Search for the cell housing the specified text and yield its (x, y) center coordinate. 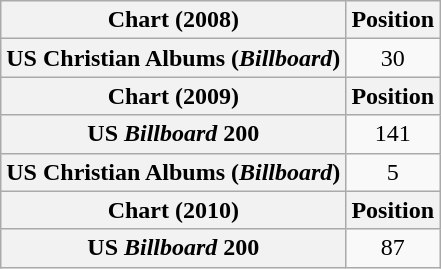
87 (393, 248)
Chart (2010) (174, 210)
30 (393, 58)
5 (393, 172)
Chart (2008) (174, 20)
141 (393, 134)
Chart (2009) (174, 96)
